Pinpoint the cell where the given text exists, returning its (x, y) midpoint coordinate. 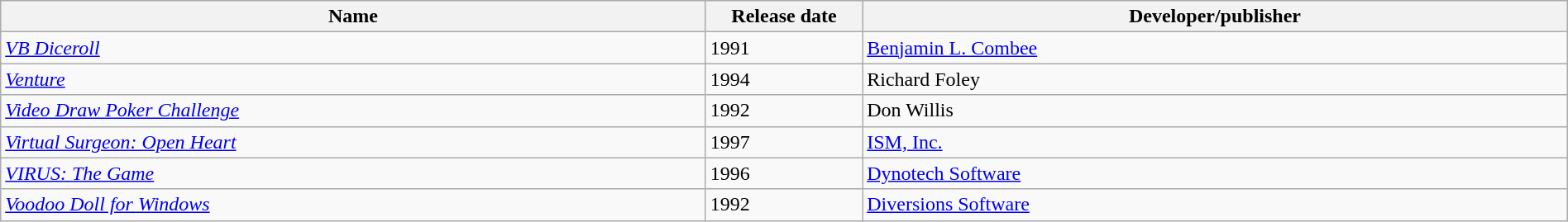
1997 (784, 142)
VIRUS: The Game (354, 173)
Diversions Software (1216, 205)
1991 (784, 48)
Dynotech Software (1216, 173)
1994 (784, 79)
Richard Foley (1216, 79)
Venture (354, 79)
VB Diceroll (354, 48)
ISM, Inc. (1216, 142)
Benjamin L. Combee (1216, 48)
Virtual Surgeon: Open Heart (354, 142)
Name (354, 17)
Don Willis (1216, 111)
1996 (784, 173)
Voodoo Doll for Windows (354, 205)
Release date (784, 17)
Developer/publisher (1216, 17)
Video Draw Poker Challenge (354, 111)
